Output the [X, Y] coordinate of the center of the cell containing the given text.  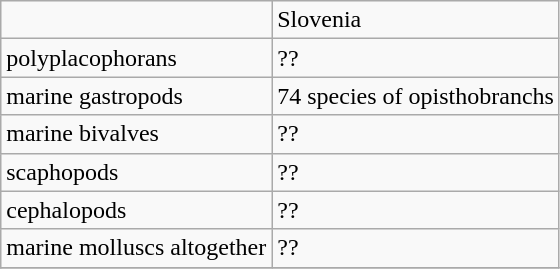
marine bivalves [136, 134]
polyplacophorans [136, 58]
marine molluscs altogether [136, 248]
Slovenia [416, 20]
cephalopods [136, 210]
scaphopods [136, 172]
74 species of opisthobranchs [416, 96]
marine gastropods [136, 96]
